From the cell containing the given text, extract its center point as [x, y] coordinate. 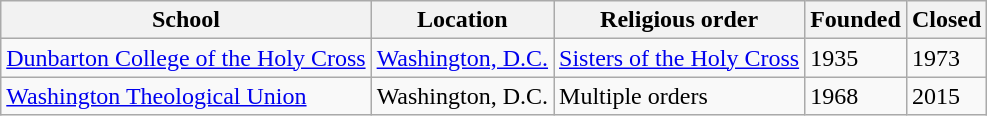
School [186, 20]
Sisters of the Holy Cross [680, 58]
2015 [946, 96]
1973 [946, 58]
Founded [856, 20]
Location [462, 20]
Religious order [680, 20]
Closed [946, 20]
1935 [856, 58]
Dunbarton College of the Holy Cross [186, 58]
Multiple orders [680, 96]
Washington Theological Union [186, 96]
1968 [856, 96]
